Search for the cell housing the specified text and yield its (X, Y) center coordinate. 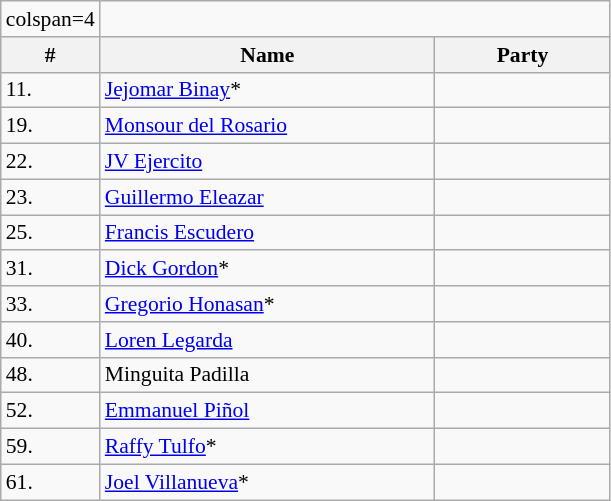
Francis Escudero (268, 233)
25. (50, 233)
Emmanuel Piñol (268, 411)
31. (50, 269)
Monsour del Rosario (268, 126)
11. (50, 90)
59. (50, 447)
23. (50, 197)
Joel Villanueva* (268, 482)
22. (50, 162)
colspan=4 (50, 19)
19. (50, 126)
48. (50, 375)
Jejomar Binay* (268, 90)
Party (522, 55)
Gregorio Honasan* (268, 304)
Loren Legarda (268, 340)
# (50, 55)
Guillermo Eleazar (268, 197)
Name (268, 55)
Dick Gordon* (268, 269)
61. (50, 482)
Raffy Tulfo* (268, 447)
40. (50, 340)
33. (50, 304)
Minguita Padilla (268, 375)
52. (50, 411)
JV Ejercito (268, 162)
